Extract the (x, y) coordinate from the center of the cell holding the provided text.  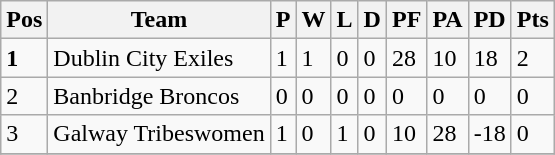
Pos (24, 20)
-18 (490, 134)
Banbridge Broncos (159, 96)
L (344, 20)
PF (406, 20)
Galway Tribeswomen (159, 134)
W (314, 20)
3 (24, 134)
PA (448, 20)
P (283, 20)
18 (490, 58)
Team (159, 20)
Pts (532, 20)
Dublin City Exiles (159, 58)
PD (490, 20)
D (372, 20)
